Detect which cell encompasses the target text, then output its [X, Y] center coordinate. 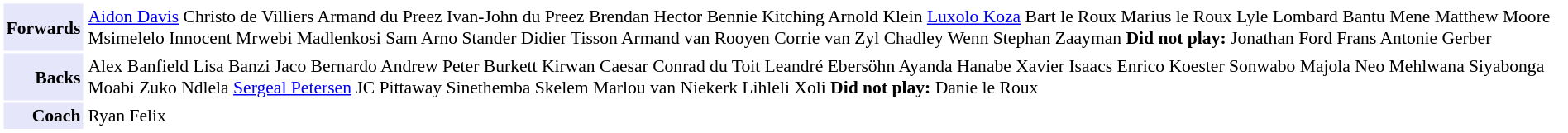
Ryan Felix [825, 116]
Forwards [43, 26]
Coach [43, 116]
Backs [43, 76]
